Search for the cell housing the specified text and yield its (X, Y) center coordinate. 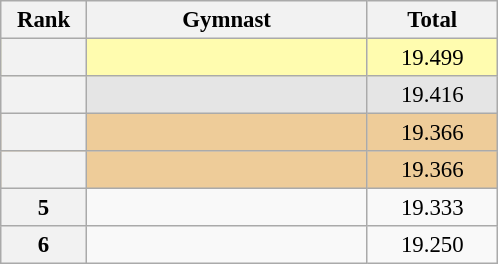
19.250 (432, 245)
19.499 (432, 58)
6 (44, 245)
5 (44, 208)
Total (432, 20)
Rank (44, 20)
Gymnast (226, 20)
19.333 (432, 208)
19.416 (432, 95)
